Extract the (x, y) coordinate from the center of the cell holding the provided text.  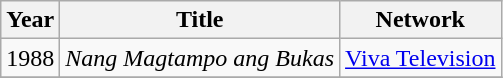
Viva Television (420, 58)
Year (30, 20)
Nang Magtampo ang Bukas (200, 58)
1988 (30, 58)
Title (200, 20)
Network (420, 20)
